Determine the [x, y] coordinate at the center of the cell enclosing the given text.  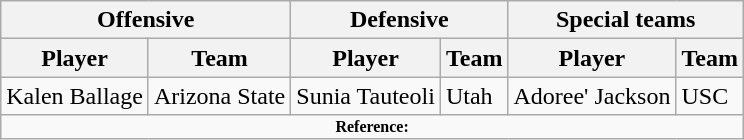
Arizona State [219, 96]
Adoree' Jackson [592, 96]
Kalen Ballage [75, 96]
Defensive [400, 20]
Offensive [146, 20]
USC [710, 96]
Utah [474, 96]
Reference: [372, 127]
Sunia Tauteoli [366, 96]
Special teams [626, 20]
